Determine the [X, Y] coordinate at the center of the cell enclosing the given text.  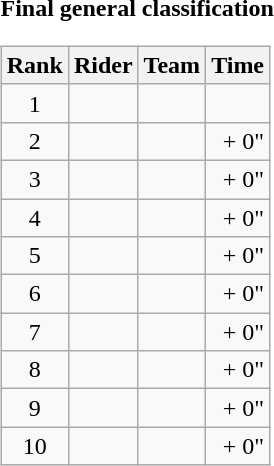
Rider [103, 65]
Time [238, 65]
8 [34, 370]
Team [172, 65]
2 [34, 141]
4 [34, 217]
6 [34, 294]
10 [34, 446]
7 [34, 332]
3 [34, 179]
5 [34, 256]
9 [34, 408]
1 [34, 103]
Rank [34, 65]
